Pinpoint the cell where the given text exists, returning its (x, y) midpoint coordinate. 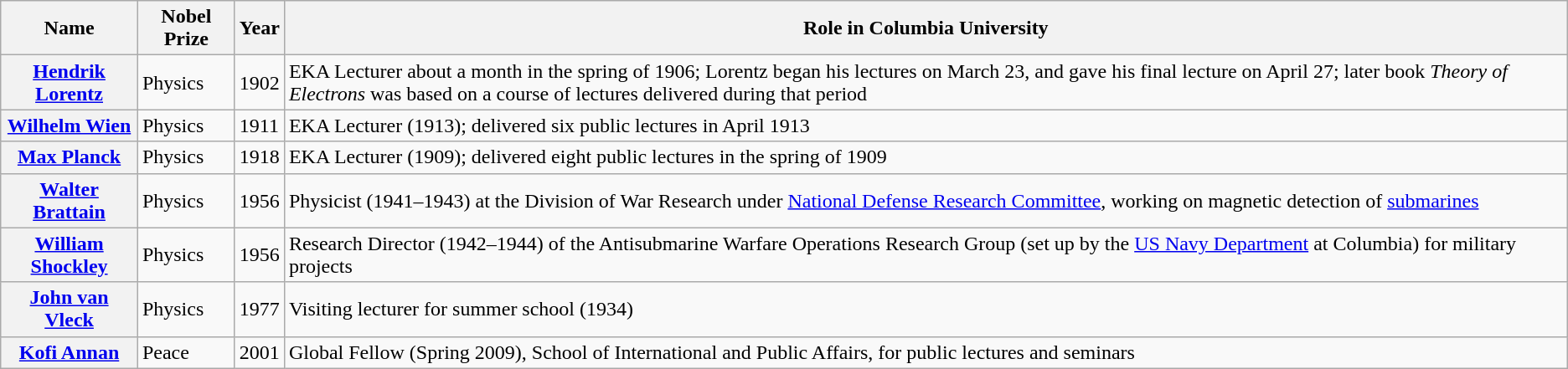
Global Fellow (Spring 2009), School of International and Public Affairs, for public lectures and seminars (926, 352)
Nobel Prize (186, 28)
EKA Lecturer (1909); delivered eight public lectures in the spring of 1909 (926, 157)
Peace (186, 352)
Physicist (1941–1943) at the Division of War Research under National Defense Research Committee, working on magnetic detection of submarines (926, 201)
Kofi Annan (70, 352)
Role in Columbia University (926, 28)
Name (70, 28)
Hendrik Lorentz (70, 82)
William Shockley (70, 254)
Max Planck (70, 157)
1977 (260, 310)
EKA Lecturer (1913); delivered six public lectures in April 1913 (926, 126)
1902 (260, 82)
John van Vleck (70, 310)
Wilhelm Wien (70, 126)
1911 (260, 126)
Visiting lecturer for summer school (1934) (926, 310)
Year (260, 28)
1918 (260, 157)
Walter Brattain (70, 201)
2001 (260, 352)
